Scan for the cell matching the given text and deliver its (x, y) coordinate at center. 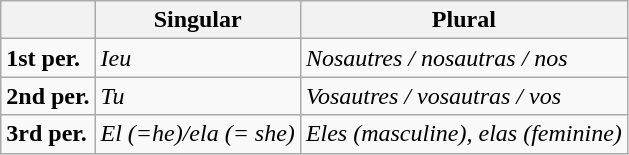
3rd per. (48, 134)
El (=he)/ela (= she) (198, 134)
Tu (198, 96)
Ieu (198, 58)
1st per. (48, 58)
Eles (masculine), elas (feminine) (464, 134)
Singular (198, 20)
2nd per. (48, 96)
Vosautres / vosautras / vos (464, 96)
Nosautres / nosautras / nos (464, 58)
Plural (464, 20)
